Extract the (x, y) coordinate from the center of the cell holding the provided text.  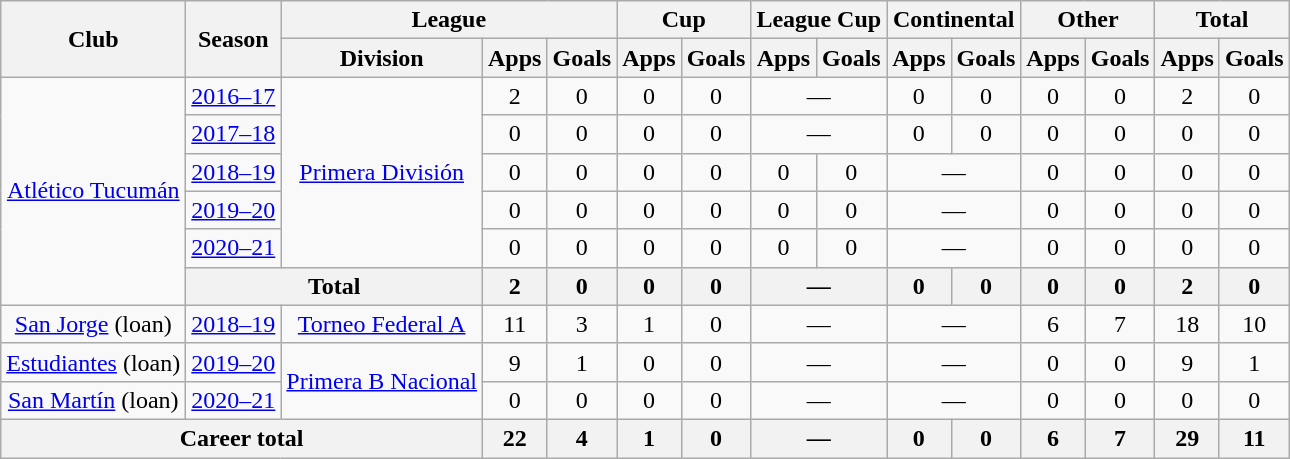
Career total (242, 438)
Other (1088, 20)
Division (382, 58)
4 (582, 438)
Primera División (382, 172)
San Martín (loan) (94, 400)
Season (234, 39)
Estudiantes (loan) (94, 362)
18 (1187, 324)
2016–17 (234, 96)
29 (1187, 438)
Club (94, 39)
Primera B Nacional (382, 381)
22 (515, 438)
League Cup (819, 20)
10 (1254, 324)
Torneo Federal A (382, 324)
League (449, 20)
2017–18 (234, 134)
Cup (684, 20)
3 (582, 324)
Atlético Tucumán (94, 191)
San Jorge (loan) (94, 324)
Continental (954, 20)
